Capture the cell that displays the provided text and extract its (x, y) central coordinate. 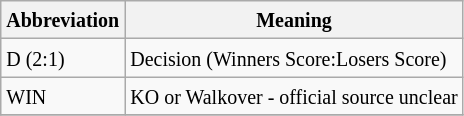
Abbreviation (63, 20)
Decision (Winners Score:Losers Score) (294, 58)
Meaning (294, 20)
D (2:1) (63, 58)
WIN (63, 96)
KO or Walkover - official source unclear (294, 96)
